Find where the given text appears and provide that cell's center as (X, Y) coordinate. 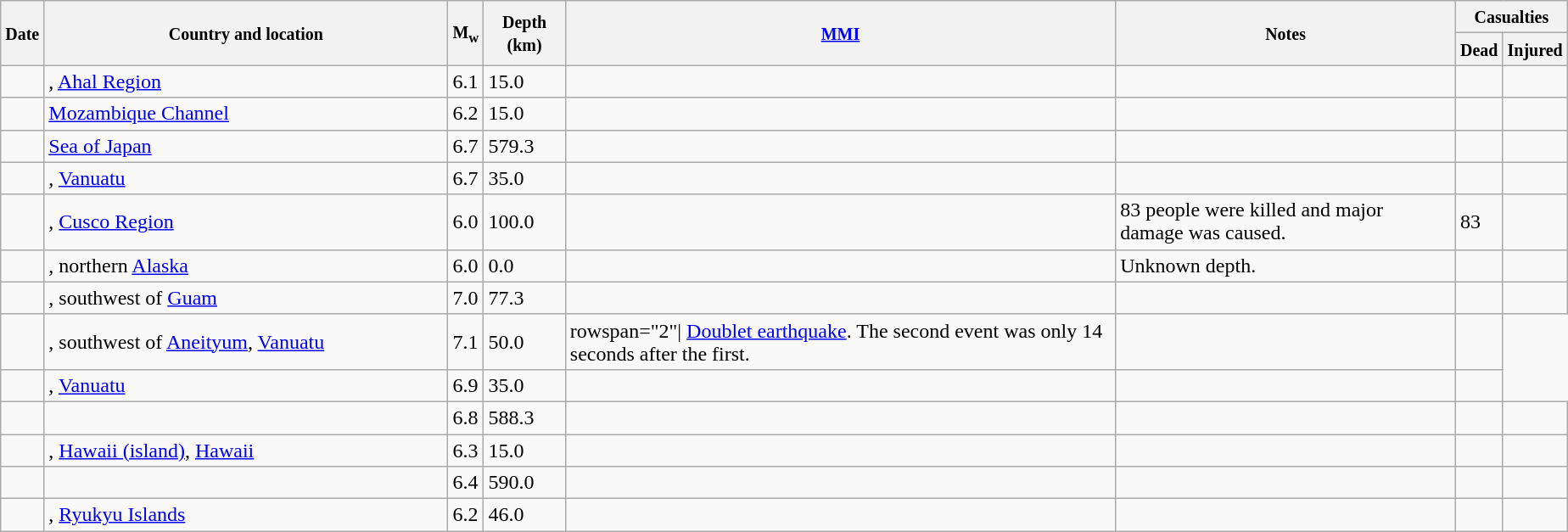
Unknown depth. (1286, 266)
, Cusco Region (246, 222)
83 people were killed and major damage was caused. (1286, 222)
590.0 (524, 483)
6.9 (466, 385)
Depth (km) (524, 33)
Dead (1479, 49)
6.1 (466, 81)
Sea of Japan (246, 146)
, Hawaii (island), Hawaii (246, 451)
, Ryukyu Islands (246, 515)
Mw (466, 33)
Casualties (1511, 17)
6.8 (466, 417)
Notes (1286, 33)
579.3 (524, 146)
77.3 (524, 298)
7.0 (466, 298)
0.0 (524, 266)
, southwest of Guam (246, 298)
Country and location (246, 33)
588.3 (524, 417)
Injured (1535, 49)
100.0 (524, 222)
, northern Alaska (246, 266)
MMI (840, 33)
7.1 (466, 341)
, southwest of Aneityum, Vanuatu (246, 341)
83 (1479, 222)
Date (22, 33)
Mozambique Channel (246, 114)
6.4 (466, 483)
, Ahal Region (246, 81)
6.3 (466, 451)
46.0 (524, 515)
rowspan="2"| Doublet earthquake. The second event was only 14 seconds after the first. (840, 341)
50.0 (524, 341)
